From the cell containing the given text, extract its center point as [x, y] coordinate. 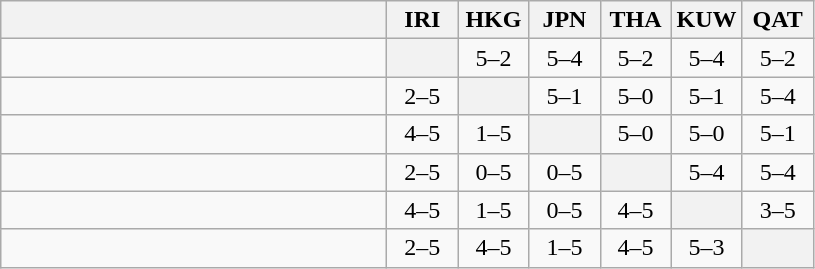
THA [636, 20]
5–3 [706, 248]
JPN [564, 20]
3–5 [778, 210]
KUW [706, 20]
QAT [778, 20]
HKG [494, 20]
IRI [422, 20]
